Locate the cell with the specified text and output its [x, y] center coordinate. 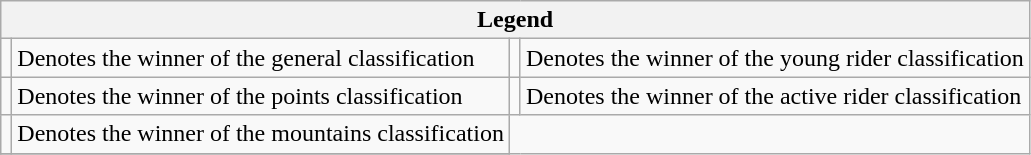
Denotes the winner of the active rider classification [774, 96]
Denotes the winner of the young rider classification [774, 58]
Denotes the winner of the mountains classification [261, 134]
Denotes the winner of the general classification [261, 58]
Legend [516, 20]
Denotes the winner of the points classification [261, 96]
